Identify which cell holds the provided text, then report its (X, Y) central coordinate. 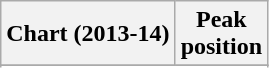
Chart (2013-14) (88, 34)
Peak position (221, 34)
